Determine the (x, y) coordinate at the center of the cell enclosing the given text.  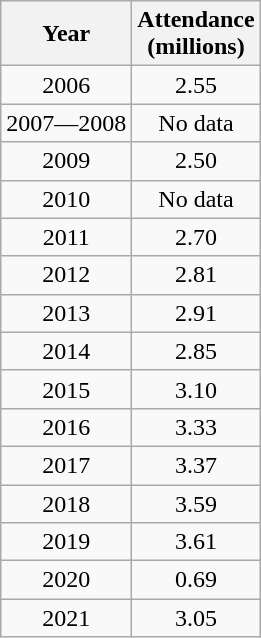
3.61 (196, 542)
2.55 (196, 85)
2.85 (196, 351)
2.91 (196, 313)
2013 (66, 313)
3.10 (196, 389)
2017 (66, 465)
2015 (66, 389)
2018 (66, 503)
3.05 (196, 618)
Year (66, 34)
3.33 (196, 427)
Attendance(millions) (196, 34)
3.59 (196, 503)
2006 (66, 85)
2019 (66, 542)
3.37 (196, 465)
2.50 (196, 161)
2.70 (196, 237)
2010 (66, 199)
2012 (66, 275)
2009 (66, 161)
2020 (66, 580)
2007—2008 (66, 123)
2021 (66, 618)
2016 (66, 427)
2014 (66, 351)
2.81 (196, 275)
2011 (66, 237)
0.69 (196, 580)
